Return (X, Y) of the center of cell containing provided text 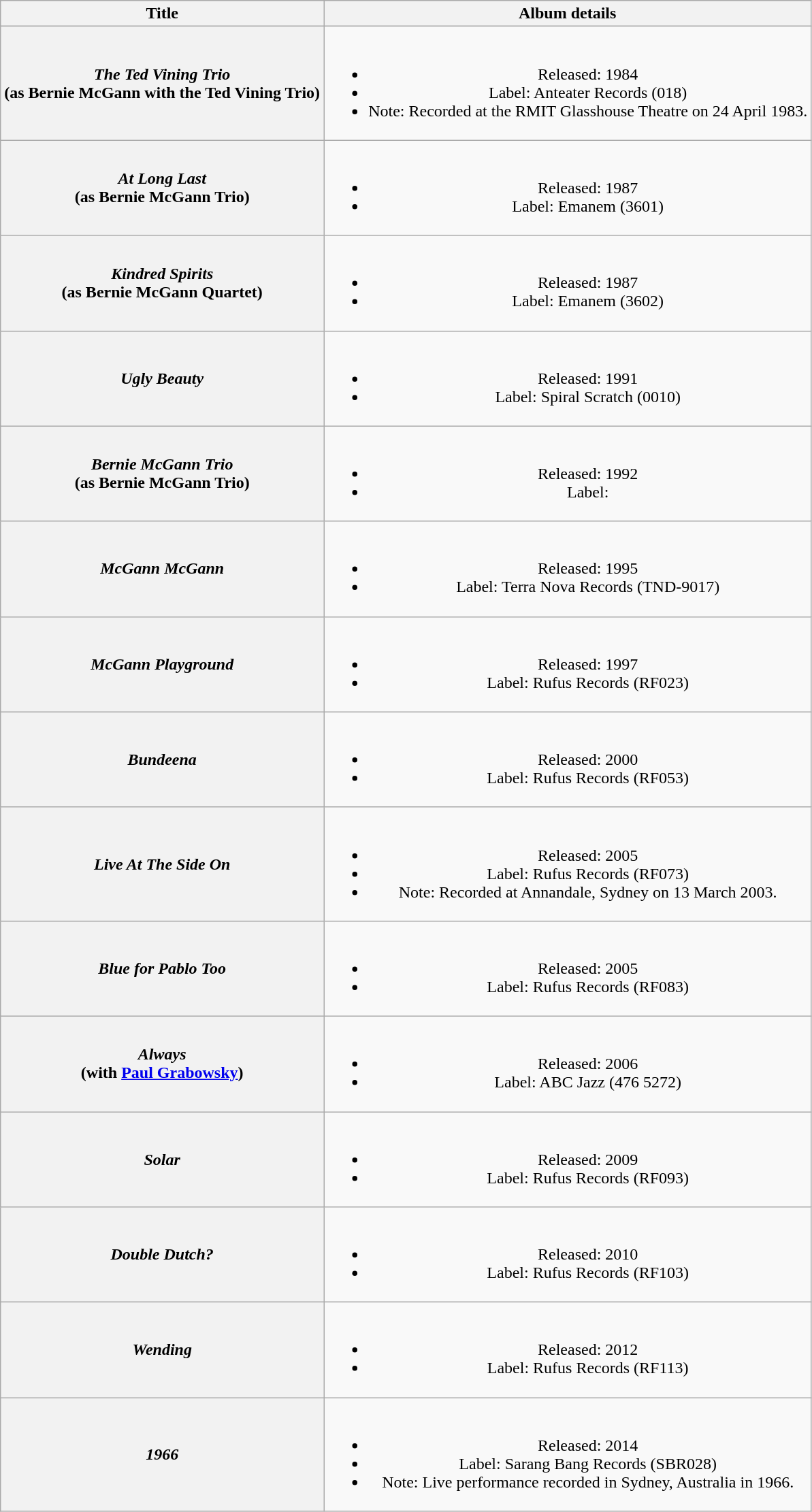
Bernie McGann Trio (as Bernie McGann Trio) (162, 474)
Album details (568, 14)
McGann Playground (162, 664)
McGann McGann (162, 569)
Released: 2014Label: Sarang Bang Records (SBR028)Note: Live performance recorded in Sydney, Australia in 1966. (568, 1455)
Released: 1984Label: Anteater Records (018)Note: Recorded at the RMIT Glasshouse Theatre on 24 April 1983. (568, 83)
1966 (162, 1455)
Double Dutch? (162, 1255)
Released: 2010Label: Rufus Records (RF103) (568, 1255)
Released: 2000Label: Rufus Records (RF053) (568, 759)
Live At The Side On (162, 864)
Released: 1995Label: Terra Nova Records (TND-9017) (568, 569)
Wending (162, 1350)
Solar (162, 1160)
Released: 1997Label: Rufus Records (RF023) (568, 664)
Always (with Paul Grabowsky) (162, 1064)
Released: 2009Label: Rufus Records (RF093) (568, 1160)
Released: 1991Label: Spiral Scratch (0010) (568, 378)
Released: 1987Label: Emanem (3601) (568, 188)
Released: 2005Label: Rufus Records (RF073)Note: Recorded at Annandale, Sydney on 13 March 2003. (568, 864)
Ugly Beauty (162, 378)
Blue for Pablo Too (162, 968)
Released: 1987Label: Emanem (3602) (568, 283)
Bundeena (162, 759)
Released: 2012Label: Rufus Records (RF113) (568, 1350)
The Ted Vining Trio (as Bernie McGann with the Ted Vining Trio) (162, 83)
At Long Last (as Bernie McGann Trio) (162, 188)
Released: 2006Label: ABC Jazz (476 5272) (568, 1064)
Kindred Spirits (as Bernie McGann Quartet) (162, 283)
Released: 2005Label: Rufus Records (RF083) (568, 968)
Title (162, 14)
Released: 1992Label: (568, 474)
